Determine the [x, y] coordinate at the center of the cell enclosing the given text.  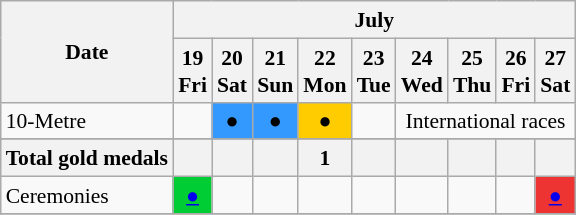
Ceremonies [87, 194]
27Sat [555, 70]
10-Metre [87, 120]
Date [87, 52]
22Mon [324, 70]
1 [324, 158]
July [374, 20]
20Sat [232, 70]
Total gold medals [87, 158]
24Wed [422, 70]
21Sun [275, 70]
International races [486, 120]
26Fri [516, 70]
23Tue [374, 70]
25Thu [472, 70]
19Fri [192, 70]
